Provide the (X, Y) coordinate of the cell's center where the given text is located.  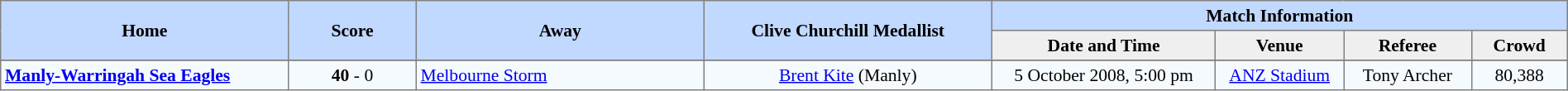
Referee (1408, 45)
Crowd (1519, 45)
Home (145, 31)
Score (352, 31)
Match Information (1279, 16)
Melbourne Storm (560, 75)
Tony Archer (1408, 75)
80,388 (1519, 75)
Date and Time (1103, 45)
40 - 0 (352, 75)
Manly-Warringah Sea Eagles (145, 75)
Brent Kite (Manly) (848, 75)
5 October 2008, 5:00 pm (1103, 75)
Venue (1280, 45)
ANZ Stadium (1280, 75)
Clive Churchill Medallist (848, 31)
Away (560, 31)
